For the text-containing cell, return its midpoint in (x, y) coordinate format. 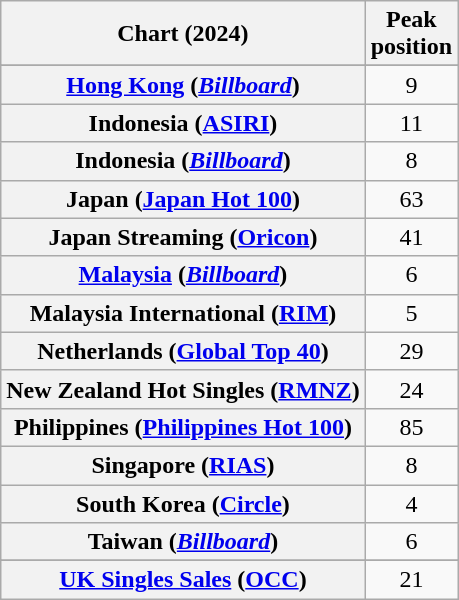
Philippines (Philippines Hot 100) (183, 427)
11 (411, 123)
Indonesia (Billboard) (183, 161)
Malaysia International (RIM) (183, 313)
Singapore (RIAS) (183, 465)
Netherlands (Global Top 40) (183, 351)
New Zealand Hot Singles (RMNZ) (183, 389)
Indonesia (ASIRI) (183, 123)
Japan Streaming (Oricon) (183, 237)
Taiwan (Billboard) (183, 542)
29 (411, 351)
9 (411, 85)
21 (411, 580)
4 (411, 503)
Peakposition (411, 34)
5 (411, 313)
41 (411, 237)
24 (411, 389)
Chart (2024) (183, 34)
63 (411, 199)
South Korea (Circle) (183, 503)
UK Singles Sales (OCC) (183, 580)
Malaysia (Billboard) (183, 275)
Hong Kong (Billboard) (183, 85)
85 (411, 427)
Japan (Japan Hot 100) (183, 199)
